Find where the given text appears and provide that cell's center as [X, Y] coordinate. 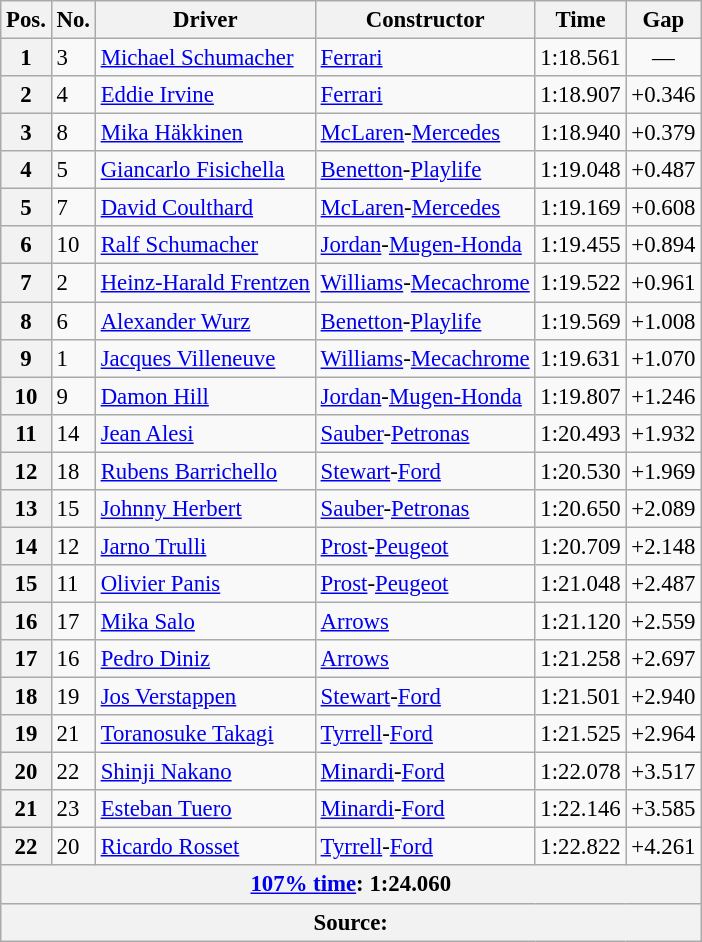
13 [26, 509]
1:20.709 [580, 546]
1:21.120 [580, 621]
1:22.146 [580, 809]
+4.261 [664, 847]
Ricardo Rosset [205, 847]
Giancarlo Fisichella [205, 170]
1:20.650 [580, 509]
+0.487 [664, 170]
+2.964 [664, 734]
Jos Verstappen [205, 697]
Mika Häkkinen [205, 133]
1:21.048 [580, 584]
1:21.258 [580, 659]
Pedro Diniz [205, 659]
Damon Hill [205, 396]
Toranosuke Takagi [205, 734]
1:22.822 [580, 847]
+1.246 [664, 396]
+1.932 [664, 433]
+3.585 [664, 809]
Ralf Schumacher [205, 245]
+0.379 [664, 133]
1:19.048 [580, 170]
1:22.078 [580, 772]
23 [73, 809]
+2.089 [664, 509]
1:19.455 [580, 245]
+0.346 [664, 95]
+1.008 [664, 321]
+2.697 [664, 659]
Mika Salo [205, 621]
Heinz-Harald Frentzen [205, 283]
Alexander Wurz [205, 321]
Jacques Villeneuve [205, 358]
1:19.522 [580, 283]
1:19.169 [580, 208]
No. [73, 20]
+3.517 [664, 772]
+0.894 [664, 245]
Esteban Tuero [205, 809]
1:18.940 [580, 133]
Jean Alesi [205, 433]
+1.070 [664, 358]
+2.940 [664, 697]
+0.961 [664, 283]
+2.148 [664, 546]
Constructor [425, 20]
1:21.501 [580, 697]
Olivier Panis [205, 584]
Source: [351, 922]
107% time: 1:24.060 [351, 885]
Michael Schumacher [205, 58]
Shinji Nakano [205, 772]
Eddie Irvine [205, 95]
1:19.807 [580, 396]
1:19.569 [580, 321]
Jarno Trulli [205, 546]
1:18.907 [580, 95]
Time [580, 20]
David Coulthard [205, 208]
Driver [205, 20]
Johnny Herbert [205, 509]
Pos. [26, 20]
1:20.530 [580, 471]
Rubens Barrichello [205, 471]
Gap [664, 20]
1:20.493 [580, 433]
1:19.631 [580, 358]
1:18.561 [580, 58]
— [664, 58]
+2.559 [664, 621]
+2.487 [664, 584]
+1.969 [664, 471]
+0.608 [664, 208]
1:21.525 [580, 734]
